Capture the cell that displays the provided text and extract its [x, y] central coordinate. 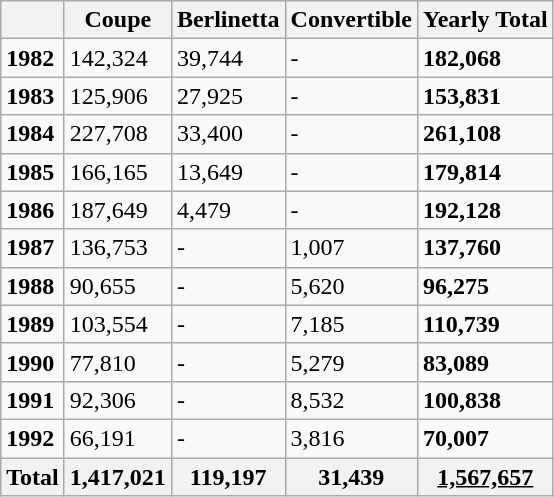
110,739 [485, 324]
7,185 [351, 324]
100,838 [485, 400]
1988 [33, 286]
39,744 [228, 58]
1990 [33, 362]
1989 [33, 324]
1984 [33, 134]
33,400 [228, 134]
125,906 [118, 96]
3,816 [351, 438]
136,753 [118, 248]
1,417,021 [118, 477]
142,324 [118, 58]
5,279 [351, 362]
137,760 [485, 248]
Coupe [118, 20]
1,567,657 [485, 477]
27,925 [228, 96]
31,439 [351, 477]
1987 [33, 248]
5,620 [351, 286]
Yearly Total [485, 20]
1,007 [351, 248]
1983 [33, 96]
119,197 [228, 477]
83,089 [485, 362]
92,306 [118, 400]
4,479 [228, 210]
1992 [33, 438]
187,649 [118, 210]
182,068 [485, 58]
261,108 [485, 134]
Berlinetta [228, 20]
166,165 [118, 172]
179,814 [485, 172]
77,810 [118, 362]
Convertible [351, 20]
192,128 [485, 210]
227,708 [118, 134]
90,655 [118, 286]
13,649 [228, 172]
8,532 [351, 400]
1986 [33, 210]
66,191 [118, 438]
96,275 [485, 286]
1985 [33, 172]
70,007 [485, 438]
1982 [33, 58]
103,554 [118, 324]
153,831 [485, 96]
1991 [33, 400]
Total [33, 477]
